Pinpoint the cell where the given text exists, returning its [x, y] midpoint coordinate. 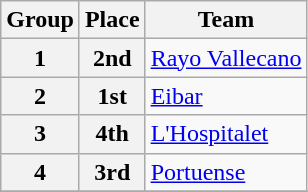
Portuense [226, 172]
4 [40, 172]
1 [40, 58]
2 [40, 96]
Rayo Vallecano [226, 58]
L'Hospitalet [226, 134]
2nd [112, 58]
1st [112, 96]
Group [40, 20]
3rd [112, 172]
4th [112, 134]
Place [112, 20]
Eibar [226, 96]
3 [40, 134]
Team [226, 20]
